Extract the (x, y) coordinate from the center of the cell holding the provided text.  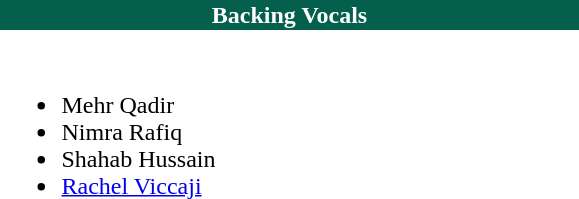
Backing Vocals (290, 15)
